Capture the cell that displays the provided text and extract its (X, Y) central coordinate. 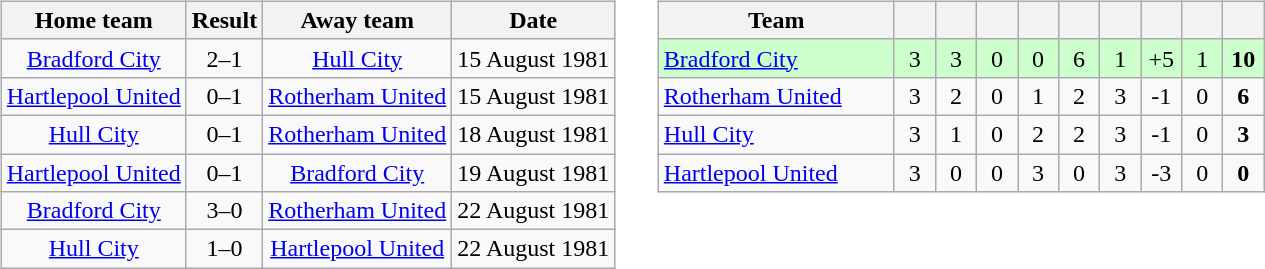
18 August 1981 (534, 134)
+5 (1162, 58)
Team (776, 20)
19 August 1981 (534, 173)
3–0 (224, 211)
Date (534, 20)
10 (1244, 58)
-3 (1162, 173)
Away team (358, 20)
Home team (94, 20)
Result (224, 20)
2–1 (224, 58)
1–0 (224, 249)
